Determine the (X, Y) coordinate at the center of the cell enclosing the given text.  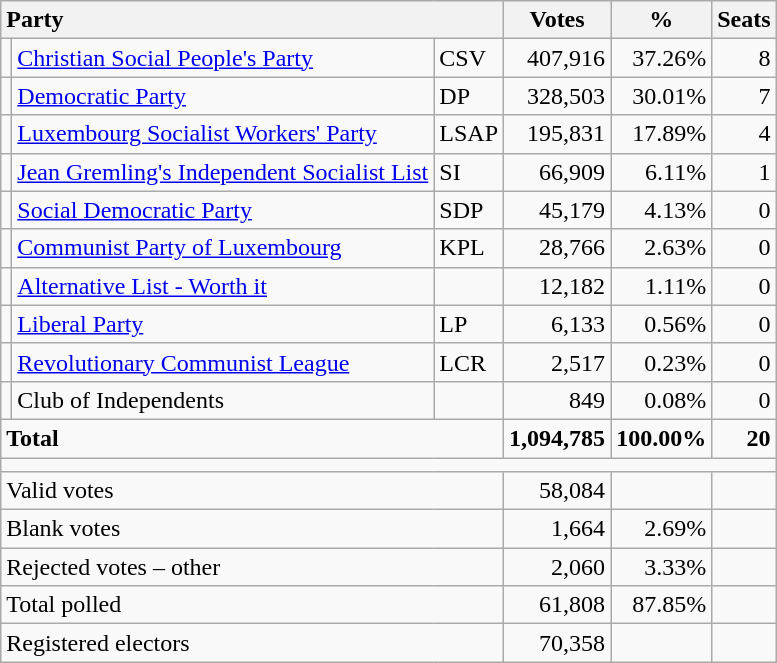
1,664 (558, 529)
4 (744, 134)
Communist Party of Luxembourg (223, 248)
1,094,785 (558, 438)
Liberal Party (223, 324)
Revolutionary Communist League (223, 362)
61,808 (558, 605)
Rejected votes – other (252, 567)
0.23% (662, 362)
1.11% (662, 286)
Club of Independents (223, 400)
SI (469, 172)
LSAP (469, 134)
849 (558, 400)
SDP (469, 210)
Christian Social People's Party (223, 58)
LCR (469, 362)
Registered electors (252, 643)
% (662, 20)
7 (744, 96)
Votes (558, 20)
4.13% (662, 210)
30.01% (662, 96)
DP (469, 96)
17.89% (662, 134)
KPL (469, 248)
37.26% (662, 58)
6,133 (558, 324)
328,503 (558, 96)
45,179 (558, 210)
2,517 (558, 362)
12,182 (558, 286)
3.33% (662, 567)
100.00% (662, 438)
8 (744, 58)
Alternative List - Worth it (223, 286)
28,766 (558, 248)
195,831 (558, 134)
407,916 (558, 58)
Jean Gremling's Independent Socialist List (223, 172)
Luxembourg Socialist Workers' Party (223, 134)
Total (252, 438)
2,060 (558, 567)
Party (252, 20)
Valid votes (252, 491)
2.63% (662, 248)
58,084 (558, 491)
Social Democratic Party (223, 210)
LP (469, 324)
Blank votes (252, 529)
0.56% (662, 324)
87.85% (662, 605)
66,909 (558, 172)
CSV (469, 58)
1 (744, 172)
Total polled (252, 605)
2.69% (662, 529)
0.08% (662, 400)
Seats (744, 20)
70,358 (558, 643)
20 (744, 438)
Democratic Party (223, 96)
6.11% (662, 172)
